Output the (x, y) coordinate of the center of the cell containing the given text.  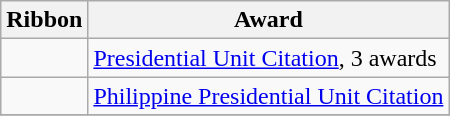
Award (268, 20)
Presidential Unit Citation, 3 awards (268, 58)
Ribbon (44, 20)
Philippine Presidential Unit Citation (268, 96)
